Extract the [X, Y] coordinate from the center of the cell holding the provided text.  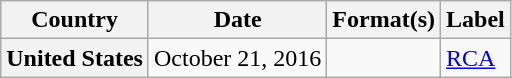
Format(s) [384, 20]
Country [75, 20]
RCA [476, 58]
Label [476, 20]
Date [237, 20]
United States [75, 58]
October 21, 2016 [237, 58]
